Pinpoint the cell where the given text exists, returning its (X, Y) midpoint coordinate. 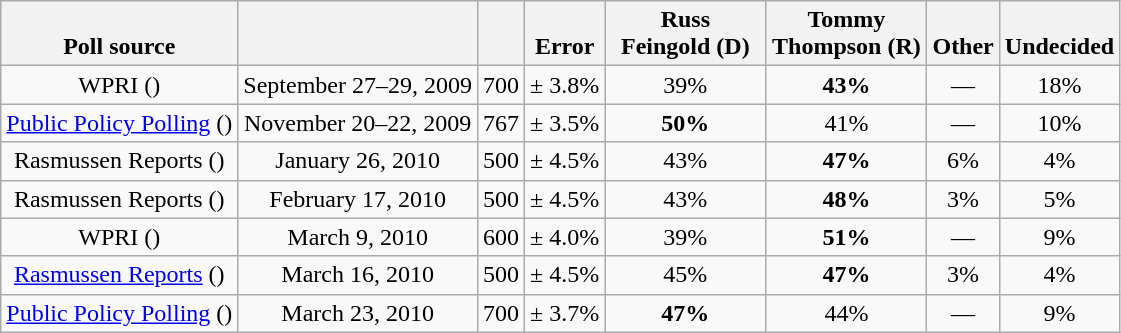
September 27–29, 2009 (358, 85)
Other (963, 34)
600 (502, 237)
± 3.8% (565, 85)
51% (846, 237)
January 26, 2010 (358, 161)
44% (846, 313)
November 20–22, 2009 (358, 123)
± 3.5% (565, 123)
5% (1059, 199)
± 3.7% (565, 313)
18% (1059, 85)
Error (565, 34)
TommyThompson (R) (846, 34)
48% (846, 199)
March 9, 2010 (358, 237)
Undecided (1059, 34)
March 16, 2010 (358, 275)
6% (963, 161)
10% (1059, 123)
February 17, 2010 (358, 199)
41% (846, 123)
± 4.0% (565, 237)
March 23, 2010 (358, 313)
RussFeingold (D) (686, 34)
767 (502, 123)
50% (686, 123)
Poll source (120, 34)
45% (686, 275)
